Identify which cell holds the provided text, then report its (x, y) central coordinate. 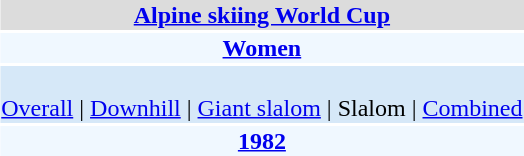
Alpine skiing World Cup (262, 15)
1982 (262, 141)
Overall | Downhill | Giant slalom | Slalom | Combined (262, 94)
Women (262, 48)
